Provide the (x, y) coordinate of the cell's center where the given text is located.  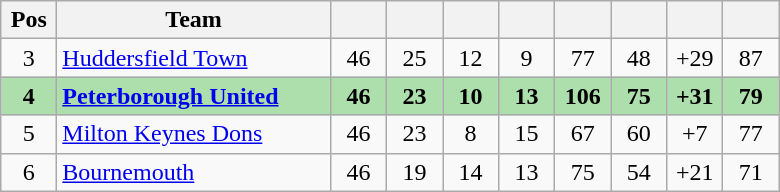
12 (470, 58)
Huddersfield Town (194, 58)
3 (29, 58)
8 (470, 134)
79 (751, 96)
71 (751, 172)
60 (639, 134)
5 (29, 134)
15 (527, 134)
4 (29, 96)
87 (751, 58)
+7 (695, 134)
67 (583, 134)
Team (194, 20)
6 (29, 172)
Bournemouth (194, 172)
10 (470, 96)
19 (414, 172)
+29 (695, 58)
54 (639, 172)
25 (414, 58)
9 (527, 58)
48 (639, 58)
+31 (695, 96)
Milton Keynes Dons (194, 134)
106 (583, 96)
14 (470, 172)
+21 (695, 172)
Pos (29, 20)
Peterborough United (194, 96)
